Return [X, Y] of the center of cell containing provided text 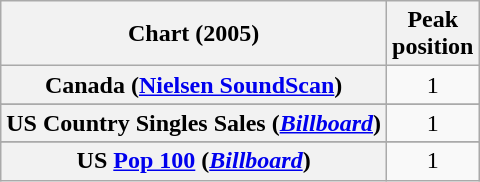
Peakposition [433, 34]
Chart (2005) [194, 34]
US Pop 100 (Billboard) [194, 161]
US Country Singles Sales (Billboard) [194, 123]
Canada (Nielsen SoundScan) [194, 85]
